Locate the cell with the specified text and output its [X, Y] center coordinate. 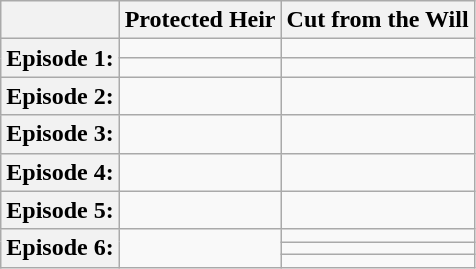
Episode 5: [60, 210]
Episode 2: [60, 96]
Episode 6: [60, 248]
Cut from the Will [378, 20]
Protected Heir [200, 20]
Episode 1: [60, 58]
Episode 4: [60, 172]
Episode 3: [60, 134]
